Identify which cell holds the provided text, then report its (X, Y) central coordinate. 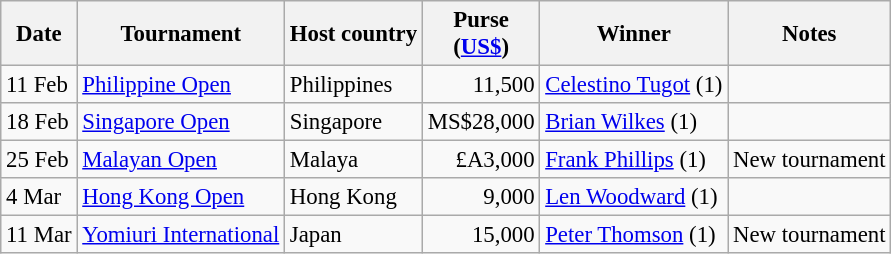
11,500 (481, 85)
11 Mar (39, 235)
Purse(US$) (481, 34)
11 Feb (39, 85)
Tournament (181, 34)
18 Feb (39, 122)
Malaya (354, 160)
Yomiuri International (181, 235)
£A3,000 (481, 160)
Peter Thomson (1) (634, 235)
15,000 (481, 235)
Singapore Open (181, 122)
Hong Kong (354, 197)
Hong Kong Open (181, 197)
Notes (810, 34)
Japan (354, 235)
9,000 (481, 197)
Len Woodward (1) (634, 197)
Celestino Tugot (1) (634, 85)
Host country (354, 34)
Malayan Open (181, 160)
4 Mar (39, 197)
Frank Phillips (1) (634, 160)
Winner (634, 34)
MS$28,000 (481, 122)
Brian Wilkes (1) (634, 122)
Singapore (354, 122)
Date (39, 34)
Philippines (354, 85)
25 Feb (39, 160)
Philippine Open (181, 85)
